Detect which cell encompasses the target text, then output its [X, Y] center coordinate. 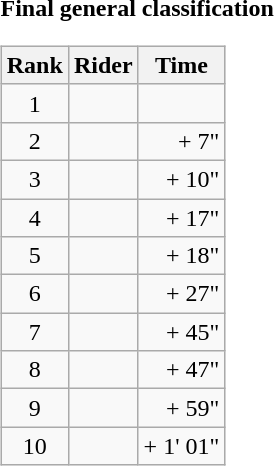
Time [182, 65]
6 [34, 294]
+ 59" [182, 408]
+ 47" [182, 370]
+ 17" [182, 217]
+ 1' 01" [182, 446]
10 [34, 446]
5 [34, 256]
+ 45" [182, 332]
4 [34, 217]
+ 18" [182, 256]
+ 27" [182, 294]
9 [34, 408]
Rank [34, 65]
8 [34, 370]
+ 10" [182, 179]
3 [34, 179]
Rider [103, 65]
2 [34, 141]
7 [34, 332]
1 [34, 103]
+ 7" [182, 141]
